From the cell containing the given text, extract its center point as (X, Y) coordinate. 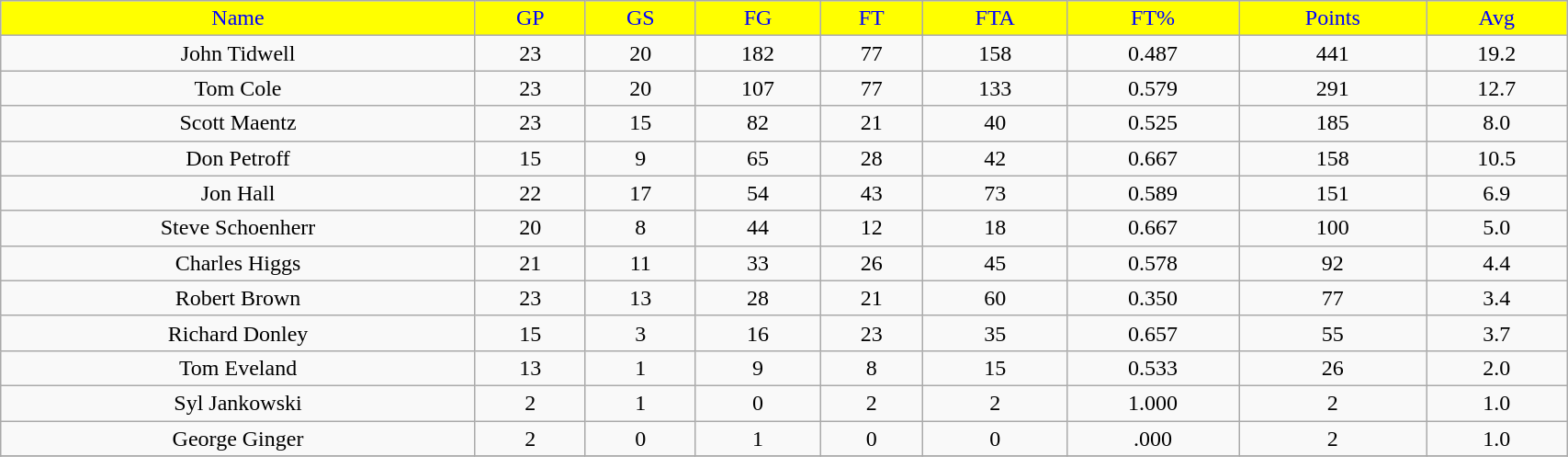
42 (996, 158)
3.7 (1497, 333)
Steve Schoenherr (239, 228)
Points (1333, 18)
0.525 (1154, 123)
FT% (1154, 18)
82 (757, 123)
0.350 (1154, 298)
GS (640, 18)
Don Petroff (239, 158)
Tom Cole (239, 88)
17 (640, 193)
1.000 (1154, 403)
Tom Eveland (239, 368)
George Ginger (239, 439)
Jon Hall (239, 193)
100 (1333, 228)
FTA (996, 18)
182 (757, 53)
43 (872, 193)
0.578 (1154, 263)
0.579 (1154, 88)
92 (1333, 263)
54 (757, 193)
151 (1333, 193)
12 (872, 228)
185 (1333, 123)
441 (1333, 53)
4.4 (1497, 263)
GP (530, 18)
73 (996, 193)
16 (757, 333)
0.657 (1154, 333)
2.0 (1497, 368)
11 (640, 263)
33 (757, 263)
18 (996, 228)
55 (1333, 333)
.000 (1154, 439)
22 (530, 193)
Name (239, 18)
Avg (1497, 18)
Scott Maentz (239, 123)
65 (757, 158)
44 (757, 228)
FT (872, 18)
12.7 (1497, 88)
Syl Jankowski (239, 403)
3 (640, 333)
John Tidwell (239, 53)
Charles Higgs (239, 263)
291 (1333, 88)
40 (996, 123)
5.0 (1497, 228)
19.2 (1497, 53)
8.0 (1497, 123)
Robert Brown (239, 298)
3.4 (1497, 298)
45 (996, 263)
0.487 (1154, 53)
FG (757, 18)
133 (996, 88)
6.9 (1497, 193)
Richard Donley (239, 333)
60 (996, 298)
107 (757, 88)
35 (996, 333)
0.589 (1154, 193)
0.533 (1154, 368)
10.5 (1497, 158)
